Pinpoint the cell where the given text exists, returning its [X, Y] midpoint coordinate. 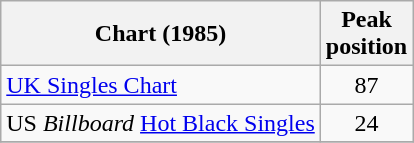
Chart (1985) [161, 34]
US Billboard Hot Black Singles [161, 123]
Peakposition [366, 34]
24 [366, 123]
87 [366, 85]
UK Singles Chart [161, 85]
